Search for the cell housing the specified text and yield its (x, y) center coordinate. 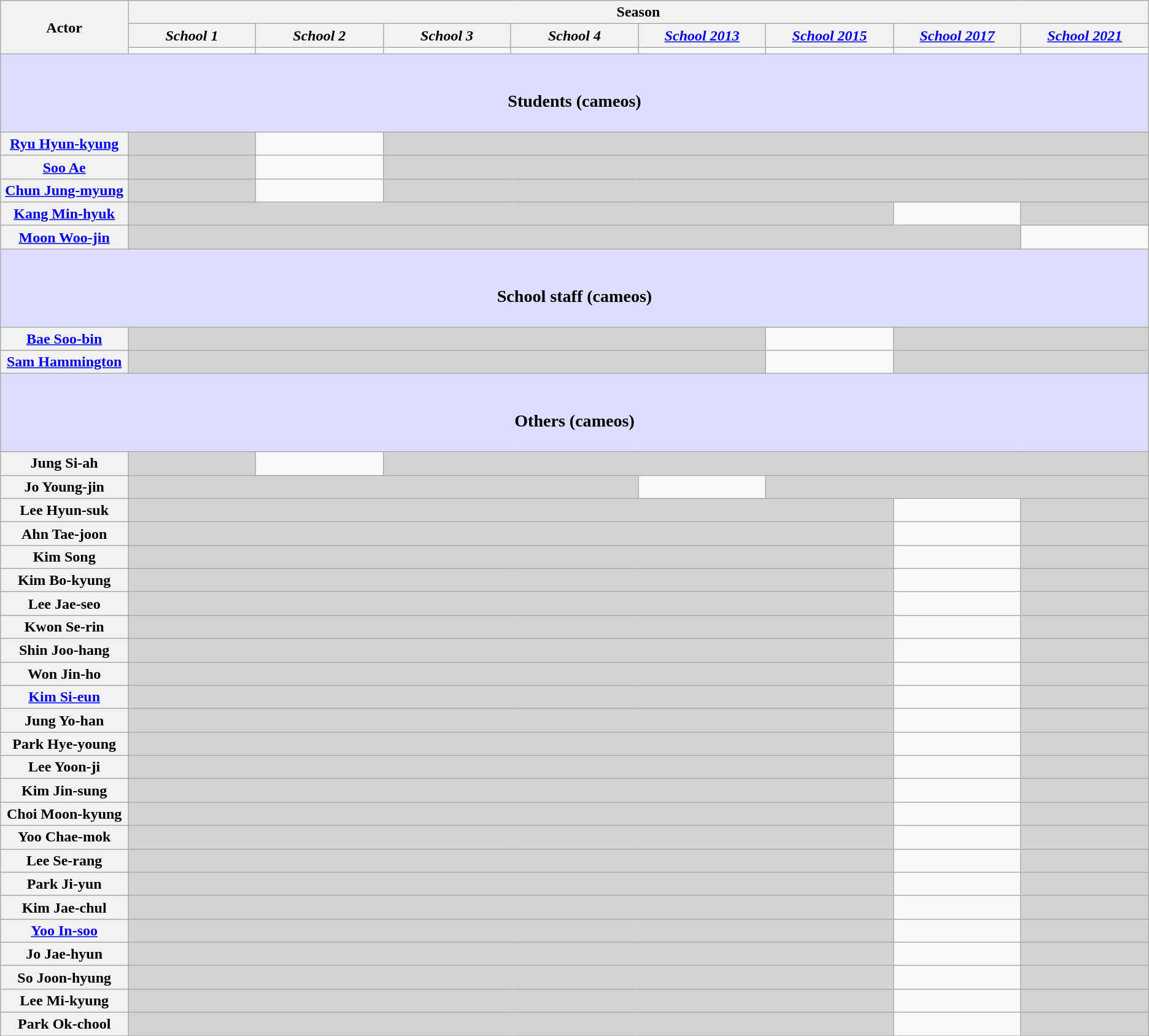
School 2 (319, 36)
Students (cameos) (574, 93)
Lee Yoon-ji (64, 767)
School 3 (447, 36)
Kang Min-hyuk (64, 214)
School 2013 (702, 36)
Park Ok-chool (64, 1024)
Yoo Chae-mok (64, 837)
School 2015 (830, 36)
Jo Young-jin (64, 487)
Sam Hammington (64, 362)
School 2021 (1085, 36)
So Joon-hyung (64, 977)
Moon Woo-jin (64, 237)
Kim Jin-sung (64, 791)
Lee Mi-kyung (64, 1000)
Ahn Tae-joon (64, 533)
Choi Moon-kyung (64, 814)
Yoo In-soo (64, 930)
Kim Bo-kyung (64, 580)
Shin Joo-hang (64, 651)
Jung Yo-han (64, 721)
Lee Hyun-suk (64, 510)
Chun Jung-myung (64, 190)
Park Ji-yun (64, 884)
Jo Jae-hyun (64, 954)
Soo Ae (64, 167)
Season (638, 12)
Park Hye-young (64, 744)
Actor (64, 27)
School 4 (574, 36)
Kim Si-eun (64, 697)
Bae Soo-bin (64, 339)
School 1 (192, 36)
Kim Jae-chul (64, 907)
Kim Song (64, 557)
School 2017 (957, 36)
Jung Si-ah (64, 463)
School staff (cameos) (574, 287)
Lee Jae-seo (64, 603)
Others (cameos) (574, 412)
Won Jin-ho (64, 674)
Lee Se-rang (64, 860)
Ryu Hyun-kyung (64, 144)
Kwon Se-rin (64, 627)
